Determine the [x, y] coordinate at the center of the cell enclosing the given text.  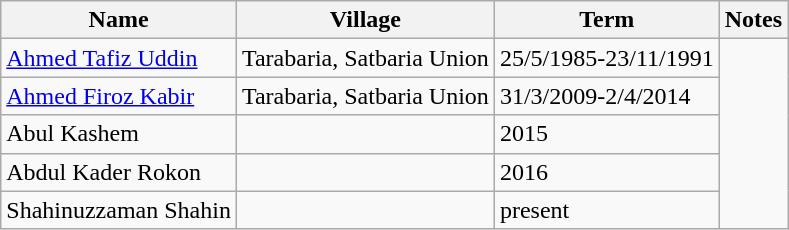
Village [365, 20]
25/5/1985-23/11/1991 [606, 58]
Ahmed Firoz Kabir [119, 96]
present [606, 210]
Term [606, 20]
Ahmed Tafiz Uddin [119, 58]
Abdul Kader Rokon [119, 172]
Shahinuzzaman Shahin [119, 210]
Notes [753, 20]
31/3/2009-2/4/2014 [606, 96]
Name [119, 20]
Abul Kashem [119, 134]
2015 [606, 134]
2016 [606, 172]
